For the text-containing cell, return its midpoint in [x, y] coordinate format. 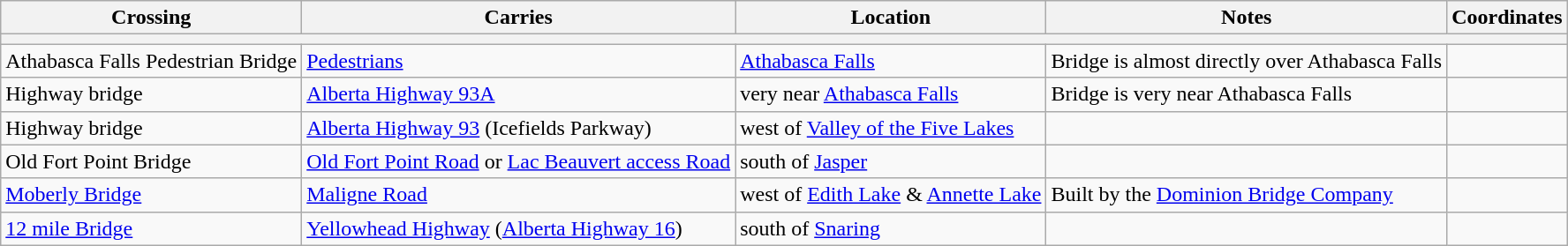
Alberta Highway 93 (Icefields Parkway) [519, 128]
Bridge is very near Athabasca Falls [1247, 94]
Location [891, 18]
Old Fort Point Bridge [152, 161]
Moberly Bridge [152, 195]
west of Valley of the Five Lakes [891, 128]
Built by the Dominion Bridge Company [1247, 195]
Pedestrians [519, 61]
Maligne Road [519, 195]
Crossing [152, 18]
Bridge is almost directly over Athabasca Falls [1247, 61]
Carries [519, 18]
Old Fort Point Road or Lac Beauvert access Road [519, 161]
Notes [1247, 18]
Athabasca Falls [891, 61]
Yellowhead Highway (Alberta Highway 16) [519, 228]
south of Jasper [891, 161]
south of Snaring [891, 228]
Coordinates [1507, 18]
west of Edith Lake & Annette Lake [891, 195]
Alberta Highway 93A [519, 94]
very near Athabasca Falls [891, 94]
Athabasca Falls Pedestrian Bridge [152, 61]
12 mile Bridge [152, 228]
